Search for the cell housing the specified text and yield its [x, y] center coordinate. 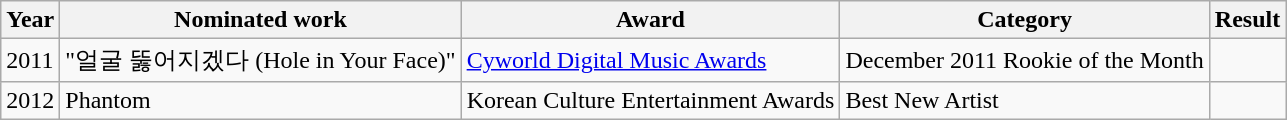
Result [1247, 20]
Best New Artist [1024, 100]
Nominated work [260, 20]
Phantom [260, 100]
Year [30, 20]
Award [650, 20]
2011 [30, 60]
"얼굴 뚫어지겠다 (Hole in Your Face)" [260, 60]
Korean Culture Entertainment Awards [650, 100]
December 2011 Rookie of the Month [1024, 60]
Category [1024, 20]
Cyworld Digital Music Awards [650, 60]
2012 [30, 100]
